Capture the cell that displays the provided text and extract its [X, Y] central coordinate. 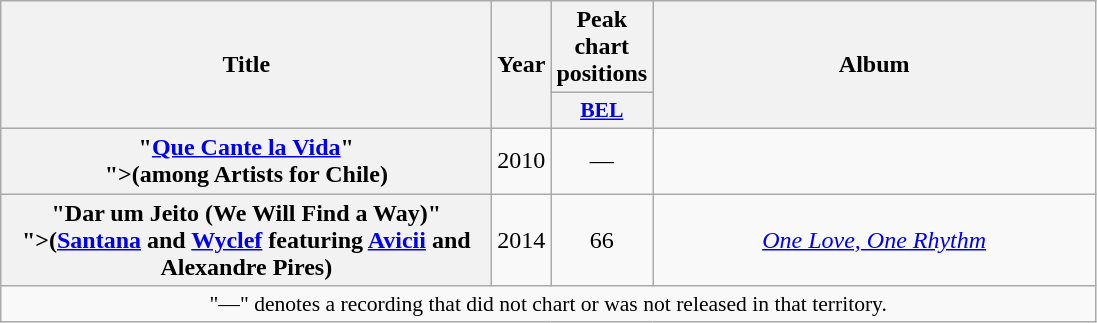
2014 [522, 240]
"—" denotes a recording that did not chart or was not released in that territory. [548, 304]
"Que Cante la Vida"">(among Artists for Chile) [246, 160]
Peak chart positions [602, 47]
Year [522, 65]
66 [602, 240]
— [602, 160]
Album [874, 65]
BEL [602, 111]
One Love, One Rhythm [874, 240]
Title [246, 65]
2010 [522, 160]
"Dar um Jeito (We Will Find a Way)"">(Santana and Wyclef featuring Avicii and Alexandre Pires) [246, 240]
